Search for the cell housing the specified text and yield its [x, y] center coordinate. 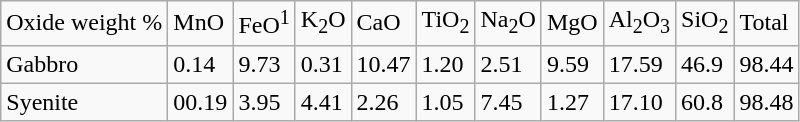
Total [766, 24]
17.10 [639, 102]
FeO1 [264, 24]
MnO [200, 24]
SiO2 [705, 24]
98.44 [766, 64]
0.14 [200, 64]
4.41 [323, 102]
Al2O3 [639, 24]
MgO [572, 24]
10.47 [384, 64]
7.45 [508, 102]
1.20 [446, 64]
TiO2 [446, 24]
Na2O [508, 24]
2.26 [384, 102]
98.48 [766, 102]
1.27 [572, 102]
00.19 [200, 102]
9.73 [264, 64]
60.8 [705, 102]
1.05 [446, 102]
17.59 [639, 64]
Gabbro [84, 64]
Syenite [84, 102]
2.51 [508, 64]
CaO [384, 24]
Oxide weight % [84, 24]
3.95 [264, 102]
0.31 [323, 64]
46.9 [705, 64]
K2O [323, 24]
9.59 [572, 64]
